From the cell containing the given text, extract its center point as (x, y) coordinate. 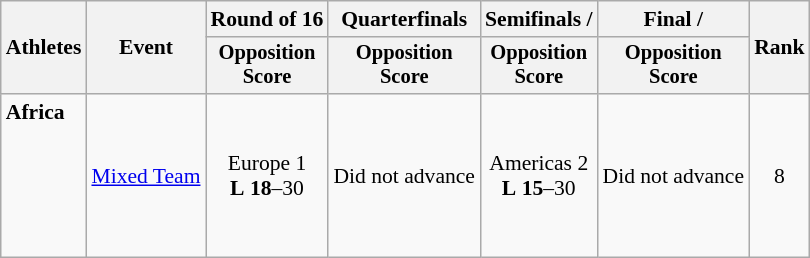
Athletes (44, 48)
Africa (44, 176)
Semifinals / (538, 19)
Americas 2L 15–30 (538, 176)
Final / (673, 19)
Round of 16 (268, 19)
Event (146, 48)
8 (780, 176)
Mixed Team (146, 176)
Rank (780, 48)
Europe 1L 18–30 (268, 176)
Quarterfinals (404, 19)
